Provide the (x, y) coordinate of the cell's center where the given text is located.  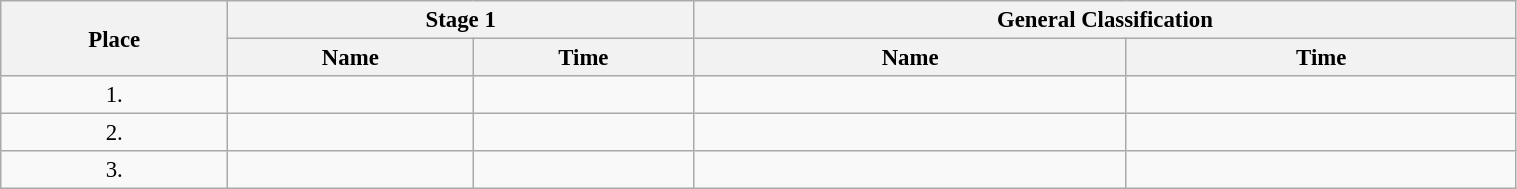
Place (114, 38)
Stage 1 (461, 20)
General Classification (1105, 20)
1. (114, 95)
2. (114, 133)
3. (114, 170)
